Determine the (X, Y) coordinate at the center of the cell enclosing the given text.  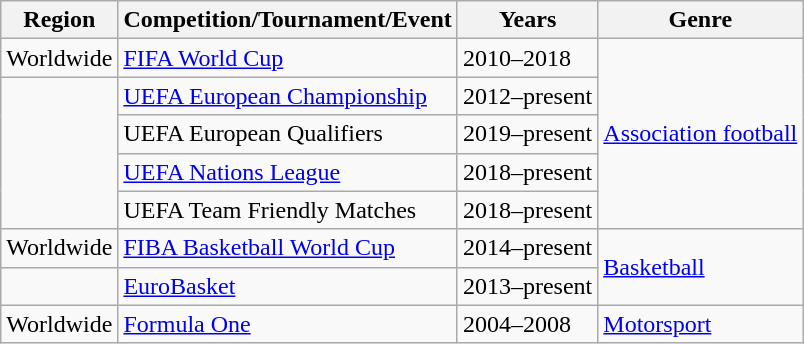
2012–present (527, 96)
FIBA Basketball World Cup (288, 248)
2014–present (527, 248)
EuroBasket (288, 286)
UEFA European Qualifiers (288, 134)
2019–present (527, 134)
Genre (700, 20)
2013–present (527, 286)
Motorsport (700, 324)
FIFA World Cup (288, 58)
Competition/Tournament/Event (288, 20)
Basketball (700, 267)
2010–2018 (527, 58)
UEFA Team Friendly Matches (288, 210)
Region (60, 20)
UEFA European Championship (288, 96)
Years (527, 20)
Association football (700, 134)
2004–2008 (527, 324)
UEFA Nations League (288, 172)
Formula One (288, 324)
